Extract the [X, Y] coordinate from the center of the cell holding the provided text.  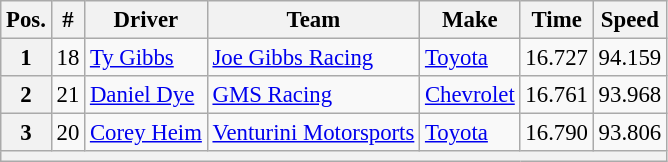
Daniel Dye [146, 95]
1 [26, 58]
16.761 [556, 95]
Time [556, 20]
93.968 [630, 95]
# [68, 20]
Ty Gibbs [146, 58]
18 [68, 58]
Pos. [26, 20]
21 [68, 95]
Speed [630, 20]
Driver [146, 20]
Corey Heim [146, 133]
20 [68, 133]
Joe Gibbs Racing [313, 58]
16.790 [556, 133]
Venturini Motorsports [313, 133]
3 [26, 133]
GMS Racing [313, 95]
2 [26, 95]
Make [470, 20]
16.727 [556, 58]
Team [313, 20]
93.806 [630, 133]
Chevrolet [470, 95]
94.159 [630, 58]
